Search for the cell housing the specified text and yield its [X, Y] center coordinate. 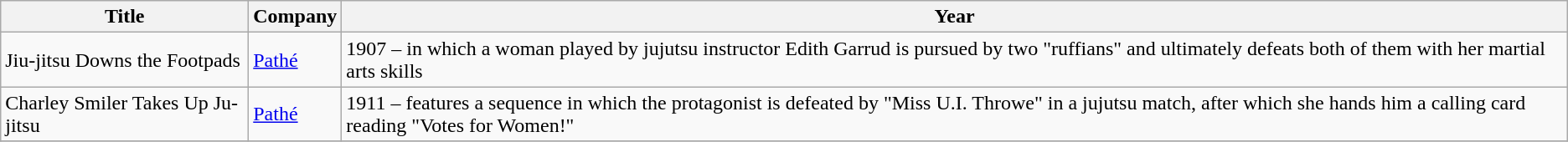
Company [295, 17]
Title [125, 17]
Jiu-jitsu Downs the Footpads [125, 60]
Charley Smiler Takes Up Ju-jitsu [125, 114]
Year [955, 17]
